Determine the [X, Y] coordinate at the center of the cell enclosing the given text.  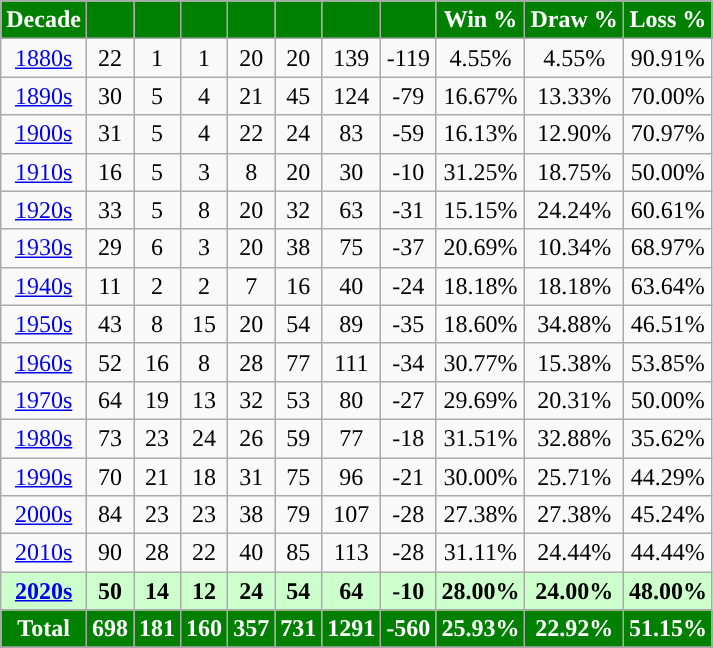
1950s [44, 324]
731 [298, 629]
80 [352, 400]
35.62% [668, 438]
90.91% [668, 58]
-18 [408, 438]
50 [110, 591]
46.51% [668, 324]
84 [110, 515]
357 [252, 629]
24.00% [574, 591]
181 [158, 629]
1940s [44, 286]
Win % [480, 20]
13.33% [574, 96]
15.38% [574, 362]
53.85% [668, 362]
32.88% [574, 438]
1890s [44, 96]
45 [298, 96]
111 [352, 362]
6 [158, 248]
113 [352, 553]
15 [204, 324]
-24 [408, 286]
-79 [408, 96]
31.51% [480, 438]
51.15% [668, 629]
26 [252, 438]
1960s [44, 362]
70 [110, 477]
124 [352, 96]
-37 [408, 248]
31.25% [480, 172]
139 [352, 58]
12.90% [574, 134]
28.00% [480, 591]
10.34% [574, 248]
16.67% [480, 96]
20.31% [574, 400]
2010s [44, 553]
68.97% [668, 248]
-59 [408, 134]
-119 [408, 58]
1910s [44, 172]
53 [298, 400]
Draw % [574, 20]
24.24% [574, 210]
25.93% [480, 629]
63 [352, 210]
70.00% [668, 96]
1980s [44, 438]
1970s [44, 400]
-31 [408, 210]
1880s [44, 58]
-34 [408, 362]
79 [298, 515]
24.44% [574, 553]
7 [252, 286]
12 [204, 591]
18.60% [480, 324]
-35 [408, 324]
48.00% [668, 591]
1900s [44, 134]
96 [352, 477]
Decade [44, 20]
44.29% [668, 477]
22.92% [574, 629]
30.77% [480, 362]
29 [110, 248]
2020s [44, 591]
31.11% [480, 553]
85 [298, 553]
2000s [44, 515]
1990s [44, 477]
52 [110, 362]
18.75% [574, 172]
-560 [408, 629]
-21 [408, 477]
Loss % [668, 20]
60.61% [668, 210]
34.88% [574, 324]
20.69% [480, 248]
19 [158, 400]
33 [110, 210]
698 [110, 629]
1920s [44, 210]
59 [298, 438]
1930s [44, 248]
30.00% [480, 477]
-27 [408, 400]
89 [352, 324]
29.69% [480, 400]
107 [352, 515]
14 [158, 591]
Total [44, 629]
16.13% [480, 134]
11 [110, 286]
160 [204, 629]
63.64% [668, 286]
25.71% [574, 477]
44.44% [668, 553]
1291 [352, 629]
43 [110, 324]
73 [110, 438]
13 [204, 400]
90 [110, 553]
70.97% [668, 134]
18 [204, 477]
15.15% [480, 210]
45.24% [668, 515]
83 [352, 134]
